From the cell containing the given text, extract its center point as (x, y) coordinate. 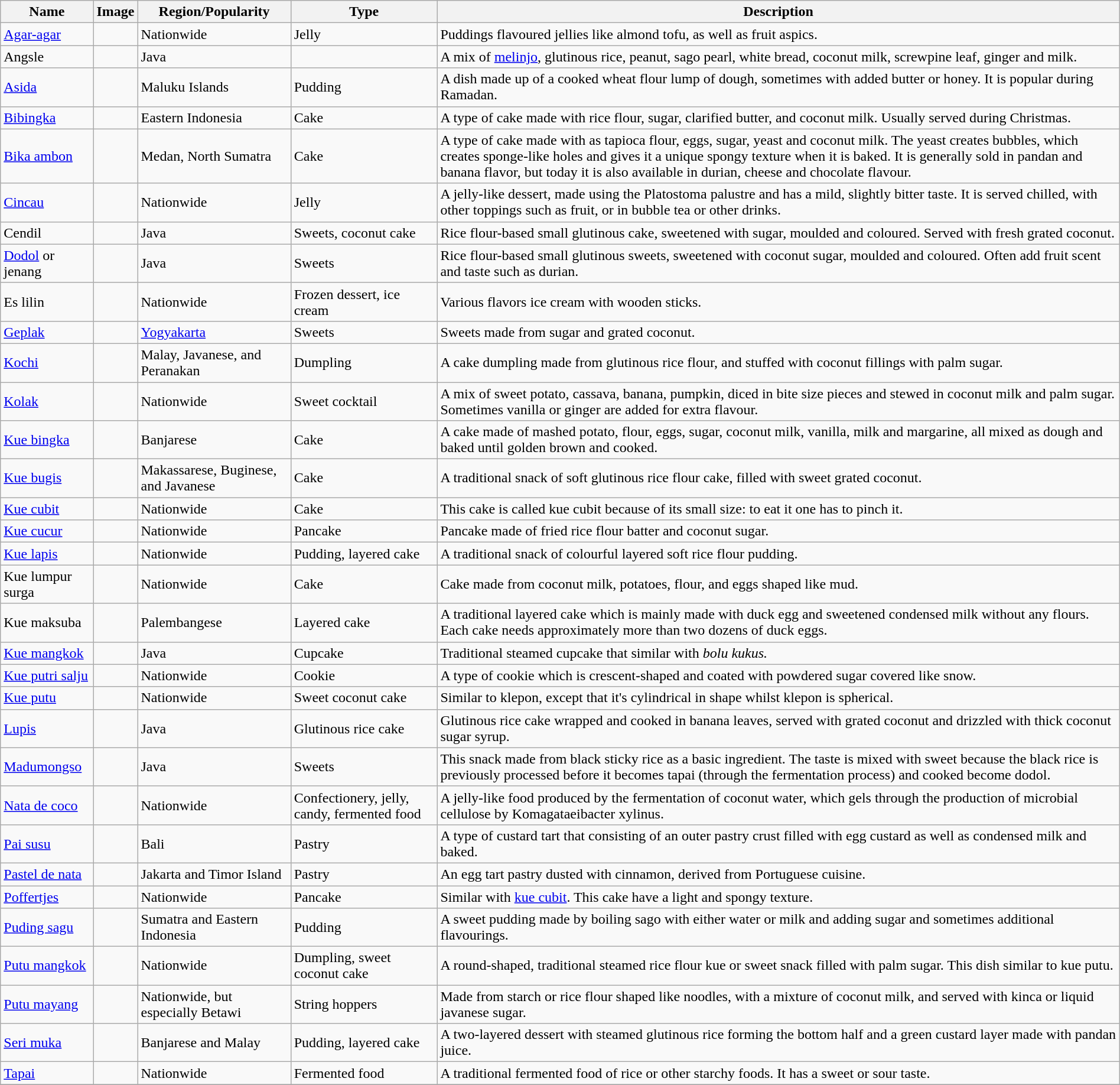
Kue lapis (47, 554)
Pai susu (47, 844)
Rice flour-based small glutinous cake, sweetened with sugar, moulded and coloured. Served with fresh grated coconut. (779, 233)
Makassarese, Buginese, and Javanese (214, 479)
Type (364, 12)
Bibingka (47, 118)
Region/Popularity (214, 12)
Putu mayang (47, 1005)
A type of cake made with rice flour, sugar, clarified butter, and coconut milk. Usually served during Christmas. (779, 118)
Image (116, 12)
Eastern Indonesia (214, 118)
Dodol or jenang (47, 264)
Confectionery, jelly, candy, fermented food (364, 805)
Glutinous rice cake wrapped and cooked in banana leaves, served with grated coconut and drizzled with thick coconut sugar syrup. (779, 728)
Tapai (47, 1073)
Kue mangkok (47, 653)
Sweets, coconut cake (364, 233)
Dumpling (364, 363)
Kolak (47, 401)
Agar-agar (47, 34)
Palembangese (214, 623)
Nationwide, but especially Betawi (214, 1005)
Description (779, 12)
Kochi (47, 363)
Madumongso (47, 767)
An egg tart pastry dusted with cinnamon, derived from Portuguese cuisine. (779, 874)
A sweet pudding made by boiling sago with either water or milk and adding sugar and sometimes additional flavourings. (779, 928)
Cookie (364, 675)
Nata de coco (47, 805)
Kue putri salju (47, 675)
Frozen dessert, ice cream (364, 301)
Geplak (47, 332)
Maluku Islands (214, 87)
Seri muka (47, 1042)
A type of cookie which is crescent-shaped and coated with powdered sugar covered like snow. (779, 675)
Dumpling, sweet coconut cake (364, 966)
Layered cake (364, 623)
Kue maksuba (47, 623)
Bika ambon (47, 156)
Name (47, 12)
Cupcake (364, 653)
Cendil (47, 233)
Sweet coconut cake (364, 698)
Putu mangkok (47, 966)
A traditional snack of soft glutinous rice flour cake, filled with sweet grated coconut. (779, 479)
Various flavors ice cream with wooden sticks. (779, 301)
Angsle (47, 57)
Malay, Javanese, and Peranakan (214, 363)
Medan, North Sumatra (214, 156)
Made from starch or rice flour shaped like noodles, with a mixture of coconut milk, and served with kinca or liquid javanese sugar. (779, 1005)
Sweet cocktail (364, 401)
Poffertjes (47, 896)
Cake made from coconut milk, potatoes, flour, and eggs shaped like mud. (779, 584)
Traditional steamed cupcake that similar with bolu kukus. (779, 653)
Kue cubit (47, 509)
Bali (214, 844)
A round-shaped, traditional steamed rice flour kue or sweet snack filled with palm sugar. This dish similar to kue putu. (779, 966)
Puding sagu (47, 928)
A dish made up of a cooked wheat flour lump of dough, sometimes with added butter or honey. It is popular during Ramadan. (779, 87)
A mix of melinjo, glutinous rice, peanut, sago pearl, white bread, coconut milk, screwpine leaf, ginger and milk. (779, 57)
Yogyakarta (214, 332)
Jakarta and Timor Island (214, 874)
This cake is called kue cubit because of its small size: to eat it one has to pinch it. (779, 509)
Similar to klepon, except that it's cylindrical in shape whilst klepon is spherical. (779, 698)
Es lilin (47, 301)
Kue cucur (47, 531)
Cincau (47, 202)
Banjarese (214, 440)
Similar with kue cubit. This cake have a light and spongy texture. (779, 896)
A two-layered dessert with steamed glutinous rice forming the bottom half and a green custard layer made with pandan juice. (779, 1042)
Fermented food (364, 1073)
Sumatra and Eastern Indonesia (214, 928)
Pastel de nata (47, 874)
Puddings flavoured jellies like almond tofu, as well as fruit aspics. (779, 34)
Lupis (47, 728)
Banjarese and Malay (214, 1042)
Rice flour-based small glutinous sweets, sweetened with coconut sugar, moulded and coloured. Often add fruit scent and taste such as durian. (779, 264)
Glutinous rice cake (364, 728)
Kue putu (47, 698)
A traditional snack of colourful layered soft rice flour pudding. (779, 554)
String hoppers (364, 1005)
Pancake made of fried rice flour batter and coconut sugar. (779, 531)
Kue bingka (47, 440)
A type of custard tart that consisting of an outer pastry crust filled with egg custard as well as condensed milk and baked. (779, 844)
A traditional fermented food of rice or other starchy foods. It has a sweet or sour taste. (779, 1073)
Kue bugis (47, 479)
Kue lumpur surga (47, 584)
Sweets made from sugar and grated coconut. (779, 332)
Asida (47, 87)
A cake dumpling made from glutinous rice flour, and stuffed with coconut fillings with palm sugar. (779, 363)
